Output the (X, Y) coordinate of the center of the cell containing the given text.  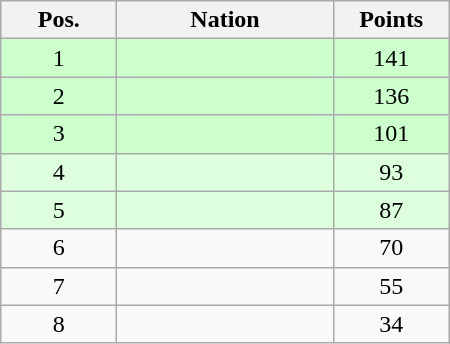
2 (59, 96)
55 (391, 286)
70 (391, 248)
Nation (225, 20)
34 (391, 324)
3 (59, 134)
8 (59, 324)
6 (59, 248)
101 (391, 134)
141 (391, 58)
1 (59, 58)
136 (391, 96)
7 (59, 286)
Pos. (59, 20)
5 (59, 210)
93 (391, 172)
4 (59, 172)
87 (391, 210)
Points (391, 20)
